Return the [x, y] coordinate for the center point of the cell that contains the specified text.  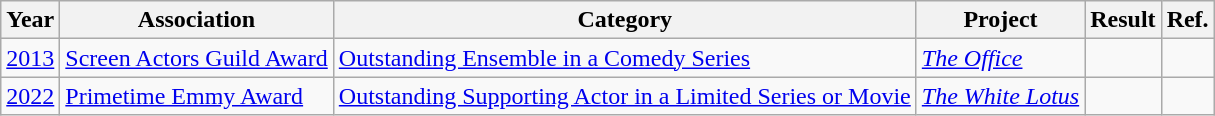
Outstanding Ensemble in a Comedy Series [624, 58]
Screen Actors Guild Award [196, 58]
The White Lotus [1000, 96]
Association [196, 20]
Primetime Emmy Award [196, 96]
Outstanding Supporting Actor in a Limited Series or Movie [624, 96]
2013 [30, 58]
Project [1000, 20]
2022 [30, 96]
Category [624, 20]
Year [30, 20]
The Office [1000, 58]
Result [1123, 20]
Ref. [1188, 20]
